Provide the [X, Y] coordinate of the cell's center where the given text is located.  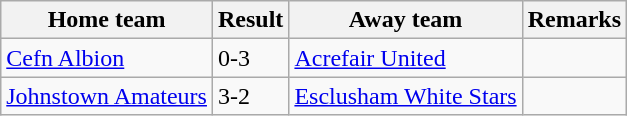
Johnstown Amateurs [107, 96]
Home team [107, 20]
Away team [406, 20]
3-2 [250, 96]
Cefn Albion [107, 58]
0-3 [250, 58]
Acrefair United [406, 58]
Remarks [574, 20]
Esclusham White Stars [406, 96]
Result [250, 20]
